For the text-containing cell, return its midpoint in [X, Y] coordinate format. 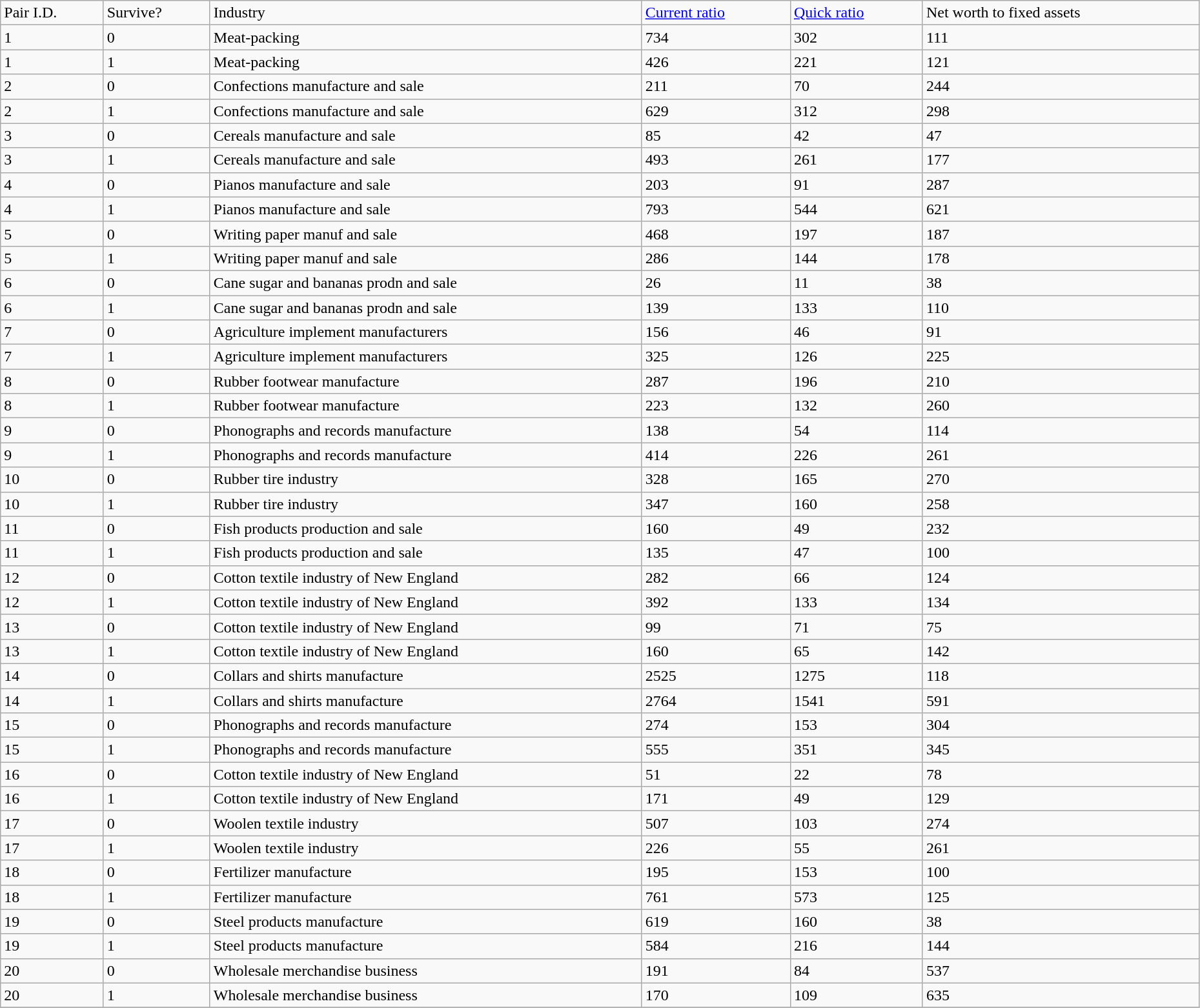
2764 [716, 700]
793 [716, 209]
Quick ratio [856, 13]
111 [1061, 37]
65 [856, 651]
Industry [426, 13]
2525 [716, 676]
99 [716, 627]
629 [716, 111]
156 [716, 332]
121 [1061, 62]
84 [856, 971]
55 [856, 848]
621 [1061, 209]
260 [1061, 406]
312 [856, 111]
328 [716, 479]
46 [856, 332]
85 [716, 136]
203 [716, 185]
1541 [856, 700]
Current ratio [716, 13]
125 [1061, 897]
Survive? [156, 13]
244 [1061, 86]
591 [1061, 700]
187 [1061, 234]
114 [1061, 430]
426 [716, 62]
544 [856, 209]
216 [856, 946]
584 [716, 946]
555 [716, 750]
761 [716, 897]
109 [856, 995]
298 [1061, 111]
195 [716, 872]
507 [716, 823]
221 [856, 62]
135 [716, 553]
26 [716, 283]
126 [856, 357]
196 [856, 381]
139 [716, 308]
129 [1061, 799]
124 [1061, 578]
170 [716, 995]
1275 [856, 676]
223 [716, 406]
225 [1061, 357]
468 [716, 234]
118 [1061, 676]
191 [716, 971]
177 [1061, 160]
210 [1061, 381]
414 [716, 455]
51 [716, 774]
Pair I.D. [52, 13]
66 [856, 578]
42 [856, 136]
165 [856, 479]
304 [1061, 725]
286 [716, 258]
635 [1061, 995]
171 [716, 799]
392 [716, 602]
110 [1061, 308]
70 [856, 86]
734 [716, 37]
573 [856, 897]
132 [856, 406]
537 [1061, 971]
232 [1061, 529]
347 [716, 504]
54 [856, 430]
345 [1061, 750]
134 [1061, 602]
22 [856, 774]
325 [716, 357]
270 [1061, 479]
103 [856, 823]
282 [716, 578]
211 [716, 86]
142 [1061, 651]
78 [1061, 774]
71 [856, 627]
493 [716, 160]
178 [1061, 258]
138 [716, 430]
619 [716, 922]
75 [1061, 627]
258 [1061, 504]
302 [856, 37]
197 [856, 234]
Net worth to fixed assets [1061, 13]
351 [856, 750]
